Scan for the cell matching the given text and deliver its (x, y) coordinate at center. 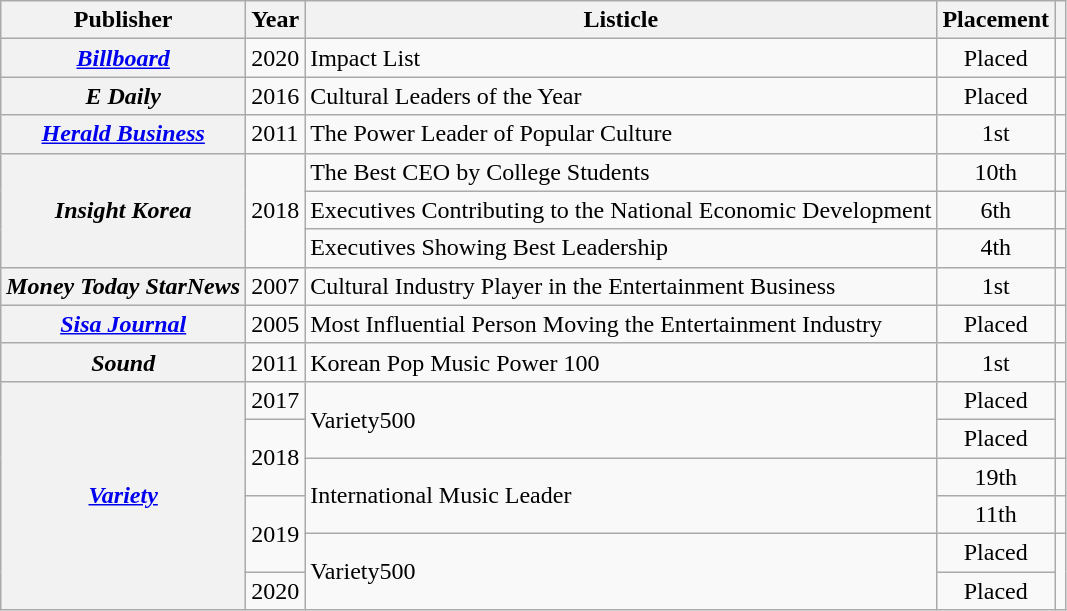
Herald Business (124, 134)
Most Influential Person Moving the Entertainment Industry (621, 324)
2005 (276, 324)
Publisher (124, 20)
The Best CEO by College Students (621, 172)
Sisa Journal (124, 324)
Impact List (621, 58)
Variety (124, 495)
Placement (996, 20)
Money Today StarNews (124, 286)
6th (996, 210)
Korean Pop Music Power 100 (621, 362)
Year (276, 20)
E Daily (124, 96)
2019 (276, 534)
Billboard (124, 58)
International Music Leader (621, 496)
19th (996, 477)
11th (996, 515)
Sound (124, 362)
10th (996, 172)
4th (996, 248)
2007 (276, 286)
2017 (276, 400)
Executives Contributing to the National Economic Development (621, 210)
The Power Leader of Popular Culture (621, 134)
Listicle (621, 20)
Cultural Leaders of the Year (621, 96)
Insight Korea (124, 210)
Cultural Industry Player in the Entertainment Business (621, 286)
2016 (276, 96)
Executives Showing Best Leadership (621, 248)
